Pinpoint the cell where the given text exists, returning its (x, y) midpoint coordinate. 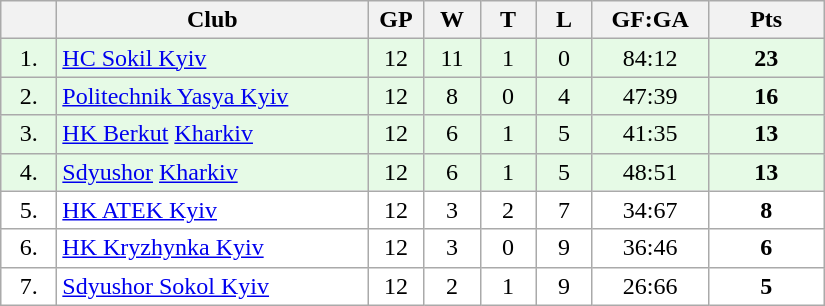
Club (212, 20)
34:67 (650, 210)
HK ATEK Kyiv (212, 210)
3. (29, 134)
HC Sokil Kyiv (212, 58)
23 (766, 58)
84:12 (650, 58)
GP (396, 20)
4. (29, 172)
Sdyushor Kharkiv (212, 172)
5. (29, 210)
L (564, 20)
47:39 (650, 96)
7 (564, 210)
36:46 (650, 248)
1. (29, 58)
4 (564, 96)
HK Kryzhynka Kyiv (212, 248)
Pts (766, 20)
HK Berkut Kharkiv (212, 134)
T (508, 20)
W (452, 20)
2. (29, 96)
41:35 (650, 134)
48:51 (650, 172)
16 (766, 96)
7. (29, 286)
Sdyushor Sokol Kyiv (212, 286)
6. (29, 248)
11 (452, 58)
Politechnik Yasya Kyiv (212, 96)
26:66 (650, 286)
GF:GA (650, 20)
